Output the [X, Y] coordinate of the center of the cell containing the given text.  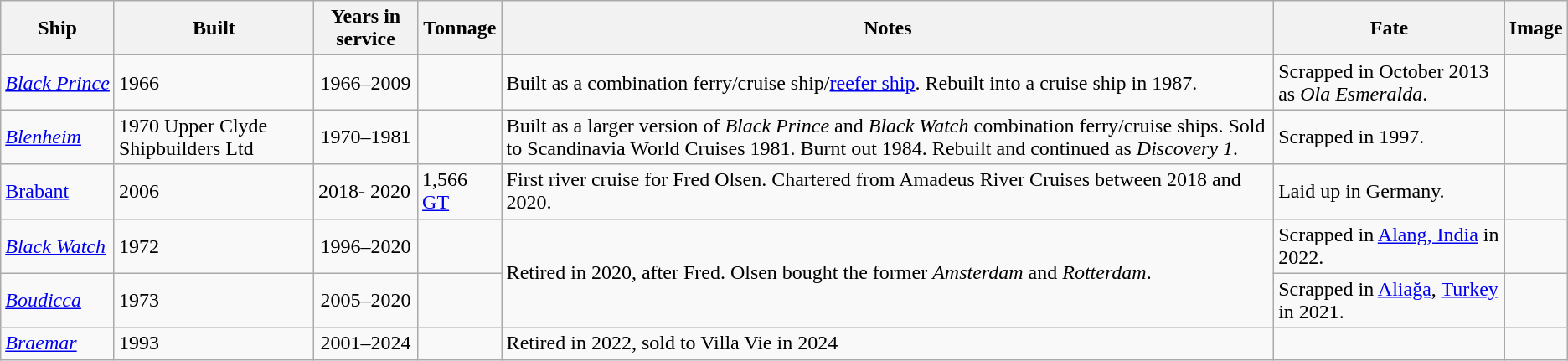
1993 [214, 343]
Scrapped in October 2013 as Ola Esmeralda. [1389, 82]
Years in service [366, 28]
1966–2009 [366, 82]
Blenheim [58, 137]
Scrapped in Aliağa, Turkey in 2021. [1389, 300]
Retired in 2020, after Fred. Olsen bought the former Amsterdam and Rotterdam. [888, 273]
1,566 GT [460, 191]
Retired in 2022, sold to Villa Vie in 2024 [888, 343]
2006 [214, 191]
1970 Upper Clyde Shipbuilders Ltd [214, 137]
Black Prince [58, 82]
Ship [58, 28]
Notes [888, 28]
First river cruise for Fred Olsen. Chartered from Amadeus River Cruises between 2018 and 2020. [888, 191]
2005–2020 [366, 300]
1996–2020 [366, 246]
Built as a combination ferry/cruise ship/reefer ship. Rebuilt into a cruise ship in 1987. [888, 82]
Scrapped in 1997. [1389, 137]
Boudicca [58, 300]
Braemar [58, 343]
Black Watch [58, 246]
Fate [1389, 28]
1973 [214, 300]
2001–2024 [366, 343]
Image [1536, 28]
1966 [214, 82]
Built [214, 28]
Tonnage [460, 28]
1972 [214, 246]
1970–1981 [366, 137]
2018- 2020 [366, 191]
Scrapped in Alang, India in 2022. [1389, 246]
Laid up in Germany. [1389, 191]
Brabant [58, 191]
